Search for the cell housing the specified text and yield its (X, Y) center coordinate. 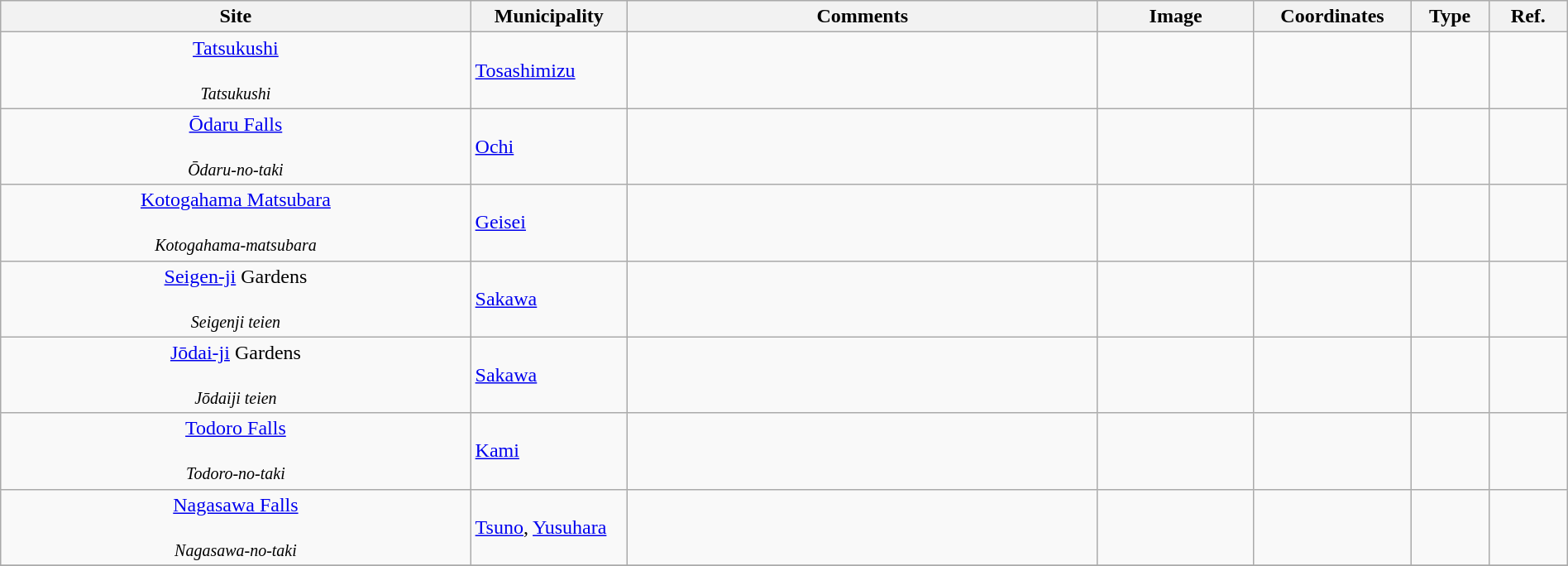
Tsuno, Yusuhara (549, 527)
Ōdaru FallsŌdaru-no-taki (236, 146)
Ref. (1528, 17)
Jōdai-ji GardensJōdaiji teien (236, 375)
Type (1451, 17)
Seigen-ji GardensSeigenji teien (236, 299)
TatsukushiTatsukushi (236, 70)
Geisei (549, 223)
Nagasawa FallsNagasawa-no-taki (236, 527)
Image (1176, 17)
Kami (549, 451)
Municipality (549, 17)
Kotogahama MatsubaraKotogahama-matsubara (236, 223)
Coordinates (1331, 17)
Todoro FallsTodoro-no-taki (236, 451)
Ochi (549, 146)
Tosashimizu (549, 70)
Comments (863, 17)
Site (236, 17)
